Return (x, y) of the center of cell containing provided text 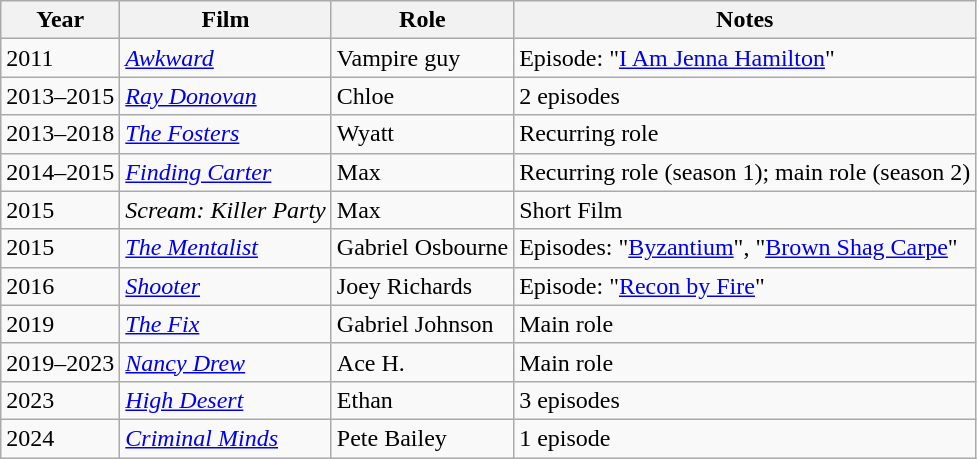
Gabriel Johnson (422, 324)
The Fosters (226, 134)
Nancy Drew (226, 362)
Role (422, 20)
Wyatt (422, 134)
Shooter (226, 286)
Episode: "Recon by Fire" (745, 286)
2013–2015 (60, 96)
Recurring role (season 1); main role (season 2) (745, 172)
2019–2023 (60, 362)
Notes (745, 20)
Pete Bailey (422, 438)
Year (60, 20)
Awkward (226, 58)
2023 (60, 400)
Ethan (422, 400)
2016 (60, 286)
1 episode (745, 438)
Criminal Minds (226, 438)
Ace H. (422, 362)
3 episodes (745, 400)
Gabriel Osbourne (422, 248)
The Fix (226, 324)
Episodes: "Byzantium", "Brown Shag Carpe" (745, 248)
2014–2015 (60, 172)
Ray Donovan (226, 96)
Episode: "I Am Jenna Hamilton" (745, 58)
Recurring role (745, 134)
Finding Carter (226, 172)
2011 (60, 58)
The Mentalist (226, 248)
Vampire guy (422, 58)
Joey Richards (422, 286)
2 episodes (745, 96)
Chloe (422, 96)
Scream: Killer Party (226, 210)
2013–2018 (60, 134)
2019 (60, 324)
High Desert (226, 400)
Film (226, 20)
2024 (60, 438)
Short Film (745, 210)
